Return the [X, Y] coordinate for the center point of the cell that contains the specified text.  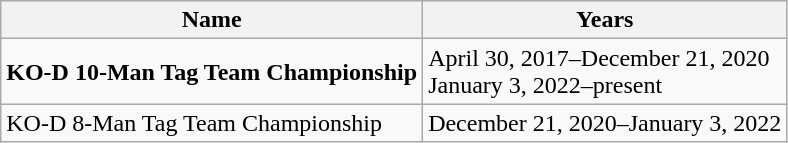
KO-D 10-Man Tag Team Championship [212, 72]
December 21, 2020–January 3, 2022 [605, 123]
Years [605, 20]
KO-D 8-Man Tag Team Championship [212, 123]
Name [212, 20]
April 30, 2017–December 21, 2020January 3, 2022–present [605, 72]
